From the cell containing the given text, extract its center point as [X, Y] coordinate. 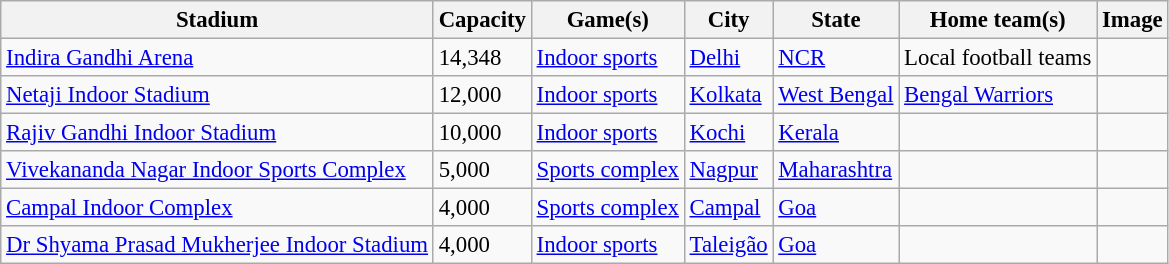
NCR [836, 58]
City [728, 20]
Bengal Warriors [998, 95]
Vivekananda Nagar Indoor Sports Complex [218, 170]
Game(s) [608, 20]
Kolkata [728, 95]
5,000 [482, 170]
Campal [728, 208]
Image [1132, 20]
Indira Gandhi Arena [218, 58]
12,000 [482, 95]
Kerala [836, 133]
Maharashtra [836, 170]
Local football teams [998, 58]
10,000 [482, 133]
Capacity [482, 20]
Campal Indoor Complex [218, 208]
Rajiv Gandhi Indoor Stadium [218, 133]
Delhi [728, 58]
Kochi [728, 133]
Taleigão [728, 245]
State [836, 20]
Netaji Indoor Stadium [218, 95]
14,348 [482, 58]
Dr Shyama Prasad Mukherjee Indoor Stadium [218, 245]
Home team(s) [998, 20]
Stadium [218, 20]
West Bengal [836, 95]
Nagpur [728, 170]
